From the cell containing the given text, extract its center point as [X, Y] coordinate. 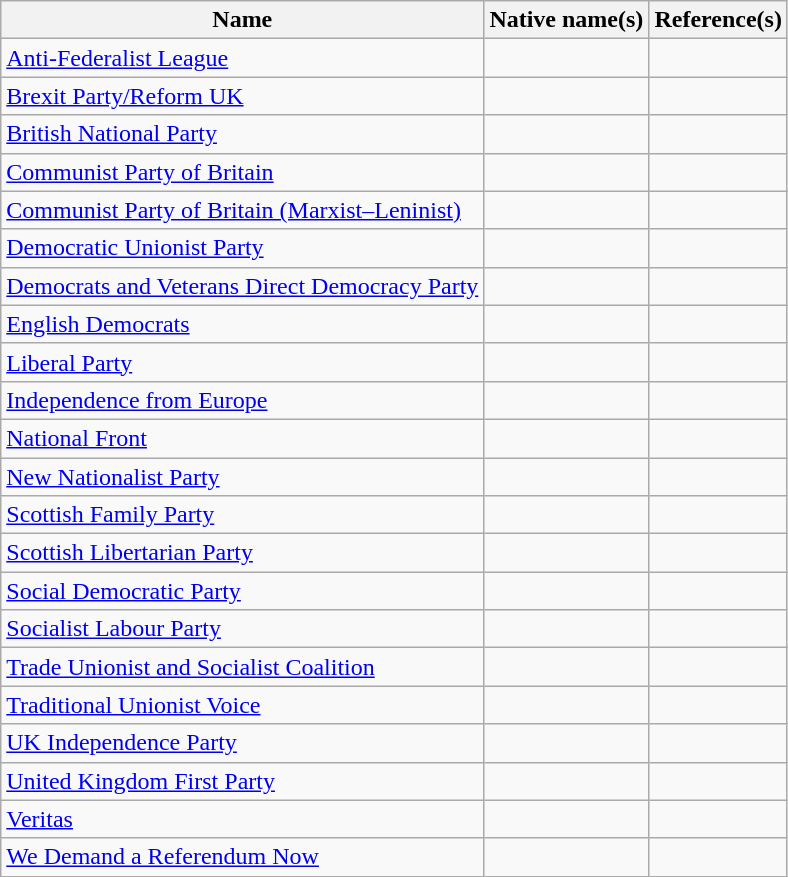
Native name(s) [566, 20]
United Kingdom First Party [242, 781]
Socialist Labour Party [242, 629]
Scottish Family Party [242, 515]
British National Party [242, 134]
We Demand a Referendum Now [242, 857]
National Front [242, 438]
UK Independence Party [242, 743]
Name [242, 20]
Reference(s) [718, 20]
Democratic Unionist Party [242, 248]
Communist Party of Britain [242, 172]
Social Democratic Party [242, 591]
Veritas [242, 819]
Anti-Federalist League [242, 58]
Liberal Party [242, 362]
Democrats and Veterans Direct Democracy Party [242, 286]
Traditional Unionist Voice [242, 705]
Independence from Europe [242, 400]
Trade Unionist and Socialist Coalition [242, 667]
Scottish Libertarian Party [242, 553]
New Nationalist Party [242, 477]
English Democrats [242, 324]
Brexit Party/Reform UK [242, 96]
Communist Party of Britain (Marxist–Leninist) [242, 210]
